Extract the (X, Y) coordinate from the center of the cell holding the provided text.  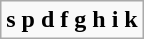
s p d f g h i k (72, 20)
